Scan for the cell matching the given text and deliver its [x, y] coordinate at center. 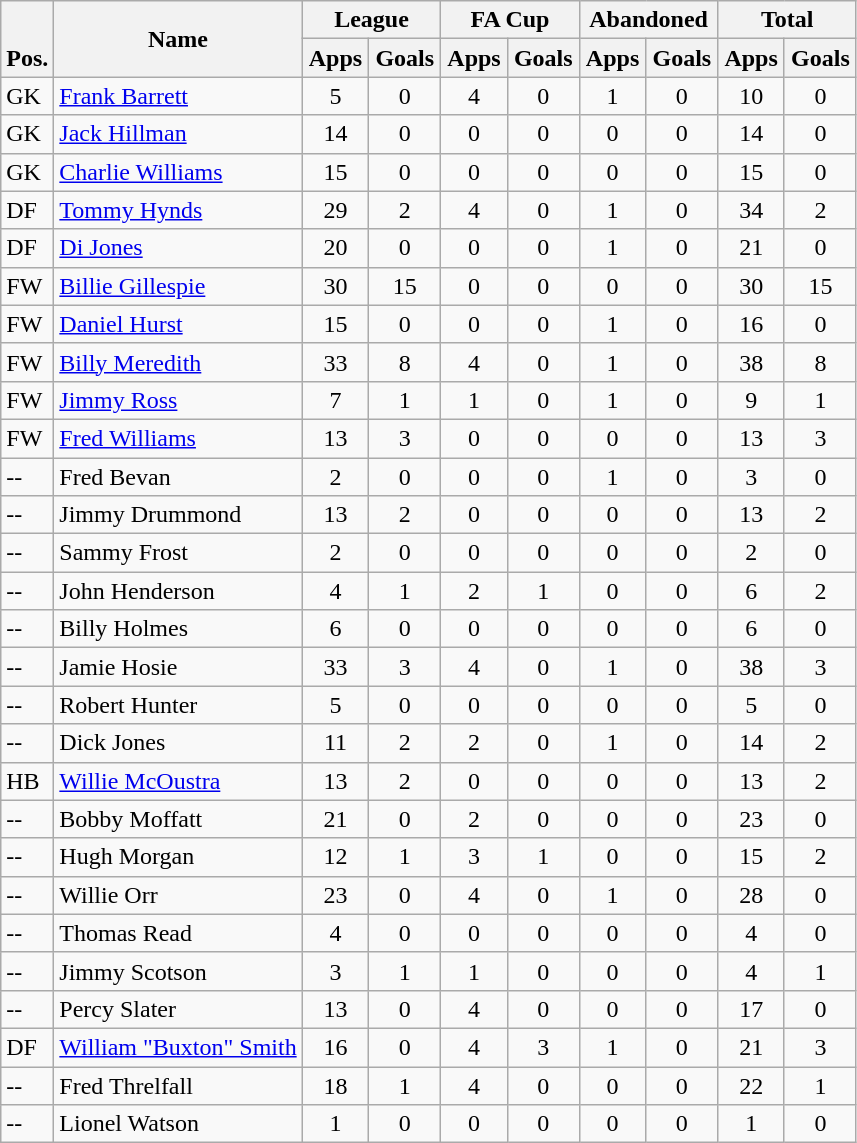
John Henderson [178, 591]
Jimmy Ross [178, 400]
Willie McOustra [178, 781]
Fred Bevan [178, 477]
Jimmy Drummond [178, 515]
Tommy Hynds [178, 210]
William "Buxton" Smith [178, 1047]
Fred Threlfall [178, 1085]
28 [752, 895]
FA Cup [510, 20]
Pos. [28, 39]
Percy Slater [178, 1009]
Bobby Moffatt [178, 819]
Billy Holmes [178, 629]
Name [178, 39]
Willie Orr [178, 895]
Dick Jones [178, 743]
Frank Barrett [178, 96]
Billie Gillespie [178, 286]
HB [28, 781]
18 [336, 1085]
League [372, 20]
Abandoned [648, 20]
29 [336, 210]
Sammy Frost [178, 553]
Lionel Watson [178, 1124]
17 [752, 1009]
10 [752, 96]
12 [336, 857]
22 [752, 1085]
Charlie Williams [178, 172]
Fred Williams [178, 438]
Di Jones [178, 248]
Jamie Hosie [178, 667]
7 [336, 400]
Jimmy Scotson [178, 971]
9 [752, 400]
34 [752, 210]
20 [336, 248]
Jack Hillman [178, 134]
Thomas Read [178, 933]
Billy Meredith [178, 362]
Hugh Morgan [178, 857]
Daniel Hurst [178, 324]
Total [788, 20]
11 [336, 743]
Robert Hunter [178, 705]
